Output the [X, Y] coordinate of the center of the cell containing the given text.  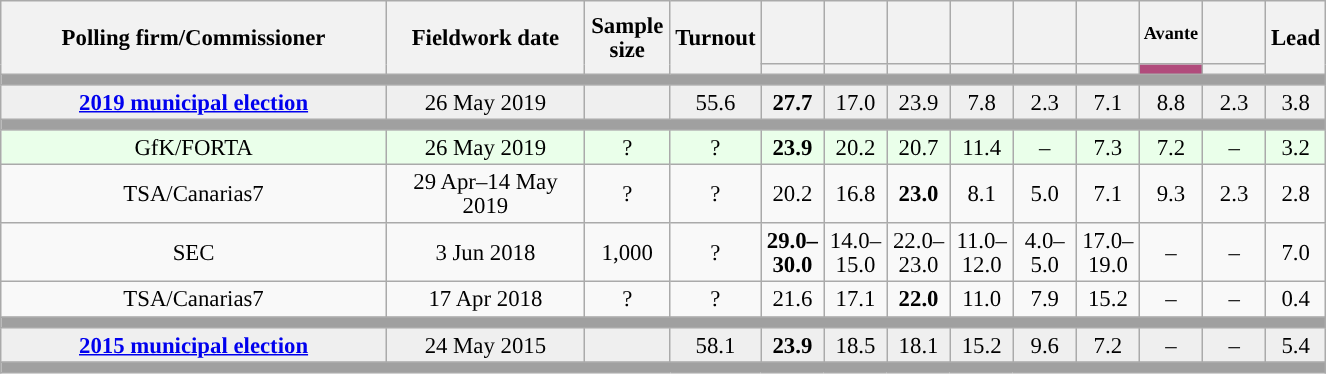
14.0–15.0 [856, 254]
7.8 [982, 102]
21.6 [792, 300]
7.9 [1044, 300]
Polling firm/Commissioner [194, 38]
27.7 [792, 102]
11.0–12.0 [982, 254]
29.0–30.0 [792, 254]
SEC [194, 254]
9.3 [1170, 194]
2.8 [1296, 194]
7.0 [1296, 254]
16.8 [856, 194]
18.5 [856, 344]
17.0–19.0 [1108, 254]
Fieldwork date [485, 38]
22.0 [918, 300]
23.0 [918, 194]
20.7 [918, 148]
0.4 [1296, 300]
22.0–23.0 [918, 254]
3.8 [1296, 102]
9.6 [1044, 344]
8.1 [982, 194]
4.0–5.0 [1044, 254]
11.0 [982, 300]
5.4 [1296, 344]
3 Jun 2018 [485, 254]
Lead [1296, 38]
24 May 2015 [485, 344]
17.1 [856, 300]
2015 municipal election [194, 344]
17.0 [856, 102]
3.2 [1296, 148]
18.1 [918, 344]
Turnout [716, 38]
Avante [1170, 32]
8.8 [1170, 102]
7.3 [1108, 148]
58.1 [716, 344]
11.4 [982, 148]
Sample size [627, 38]
5.0 [1044, 194]
55.6 [716, 102]
2019 municipal election [194, 102]
17 Apr 2018 [485, 300]
GfK/FORTA [194, 148]
1,000 [627, 254]
29 Apr–14 May 2019 [485, 194]
